From the cell containing the given text, extract its center point as (x, y) coordinate. 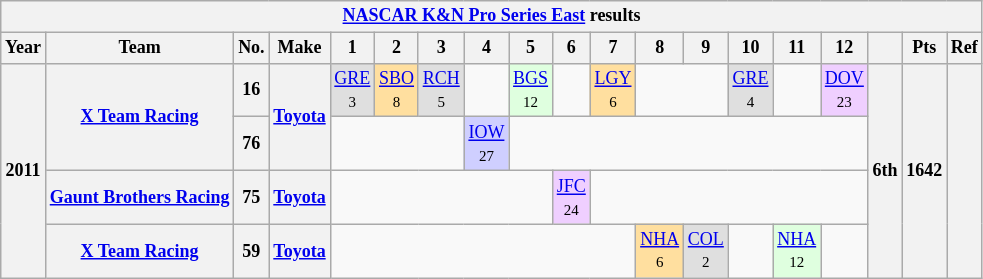
76 (252, 144)
3 (441, 48)
No. (252, 48)
11 (797, 48)
Gaunt Brothers Racing (139, 197)
9 (706, 48)
Team (139, 48)
NASCAR K&N Pro Series East results (492, 16)
1 (352, 48)
10 (750, 48)
DOV23 (844, 90)
5 (531, 48)
59 (252, 251)
6 (571, 48)
6th (885, 170)
7 (613, 48)
BGS12 (531, 90)
RCH5 (441, 90)
4 (486, 48)
LGY6 (613, 90)
JFC24 (571, 197)
Make (300, 48)
Ref (965, 48)
GRE3 (352, 90)
COL2 (706, 251)
IOW27 (486, 144)
16 (252, 90)
GRE4 (750, 90)
NHA12 (797, 251)
12 (844, 48)
1642 (924, 170)
8 (660, 48)
75 (252, 197)
SBO8 (397, 90)
Year (24, 48)
2011 (24, 170)
2 (397, 48)
NHA6 (660, 251)
Pts (924, 48)
